For the text-containing cell, return its midpoint in (x, y) coordinate format. 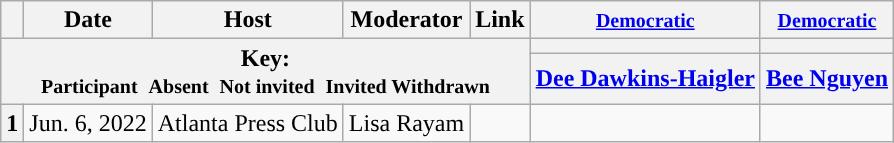
Link (500, 20)
Date (88, 20)
Bee Nguyen (826, 78)
Atlanta Press Club (248, 123)
Moderator (406, 20)
Jun. 6, 2022 (88, 123)
Key: Participant Absent Not invited Invited Withdrawn (266, 72)
Host (248, 20)
Dee Dawkins-Haigler (645, 78)
1 (12, 123)
Lisa Rayam (406, 123)
